For the text-containing cell, return its midpoint in (X, Y) coordinate format. 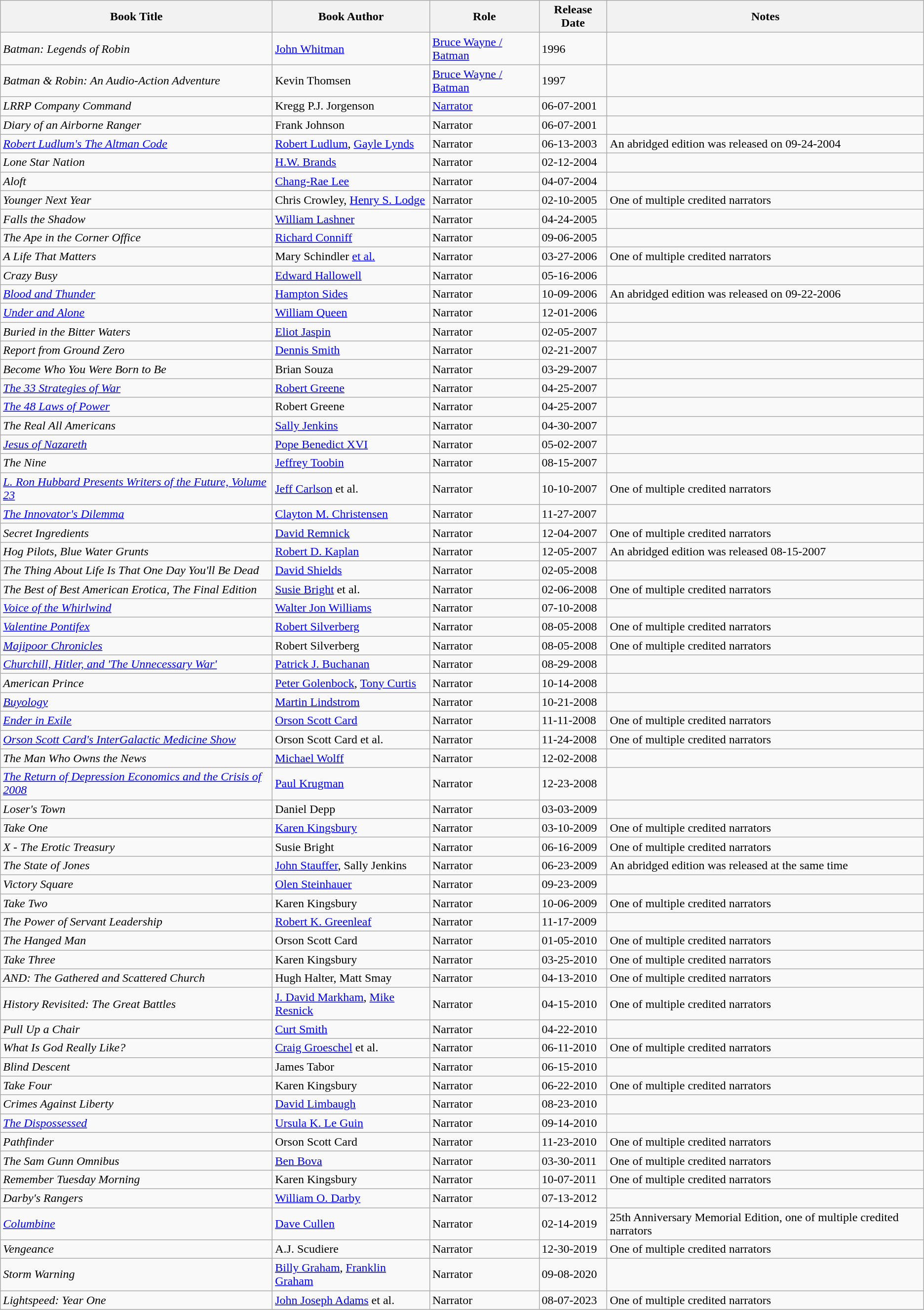
The 33 Strategies of War (136, 388)
25th Anniversary Memorial Edition, one of multiple credited narrators (765, 1223)
1996 (573, 48)
Majipoor Chronicles (136, 646)
11-27-2007 (573, 514)
An abridged edition was released on 09-24-2004 (765, 144)
Kevin Thomsen (351, 81)
08-23-2010 (573, 1104)
Crazy Busy (136, 275)
Take Three (136, 960)
09-08-2020 (573, 1274)
12-05-2007 (573, 551)
08-07-2023 (573, 1300)
Orson Scott Card's InterGalactic Medicine Show (136, 739)
Susie Bright (351, 847)
02-21-2007 (573, 350)
LRRP Company Command (136, 106)
History Revisited: The Great Battles (136, 1004)
Churchill, Hitler, and 'The Unnecessary War' (136, 664)
09-06-2005 (573, 237)
The Thing About Life Is That One Day You'll Be Dead (136, 570)
Frank Johnson (351, 125)
01-05-2010 (573, 941)
Robert Ludlum's The Altman Code (136, 144)
Sally Jenkins (351, 425)
Victory Square (136, 884)
William O. Darby (351, 1198)
Notes (765, 17)
03-03-2009 (573, 809)
10-10-2007 (573, 489)
The Dispossessed (136, 1123)
Diary of an Airborne Ranger (136, 125)
03-29-2007 (573, 369)
08-15-2007 (573, 463)
An abridged edition was released on 09-22-2006 (765, 294)
Vengeance (136, 1249)
05-16-2006 (573, 275)
Remember Tuesday Morning (136, 1179)
Pope Benedict XVI (351, 444)
10-09-2006 (573, 294)
A.J. Scudiere (351, 1249)
Robert K. Greenleaf (351, 922)
A Life That Matters (136, 256)
Blood and Thunder (136, 294)
Book Title (136, 17)
Release Date (573, 17)
02-06-2008 (573, 589)
H.W. Brands (351, 162)
04-30-2007 (573, 425)
What Is God Really Like? (136, 1048)
Batman & Robin: An Audio-Action Adventure (136, 81)
James Tabor (351, 1067)
Peter Golenbock, Tony Curtis (351, 683)
Daniel Depp (351, 809)
The Innovator's Dilemma (136, 514)
Jesus of Nazareth (136, 444)
Michael Wolff (351, 758)
The Sam Gunn Omnibus (136, 1160)
09-23-2009 (573, 884)
11-23-2010 (573, 1142)
Jeffrey Toobin (351, 463)
Clayton M. Christensen (351, 514)
04-13-2010 (573, 978)
Storm Warning (136, 1274)
John Joseph Adams et al. (351, 1300)
03-30-2011 (573, 1160)
02-10-2005 (573, 200)
Book Author (351, 17)
03-10-2009 (573, 828)
10-14-2008 (573, 683)
Younger Next Year (136, 200)
L. Ron Hubbard Presents Writers of the Future, Volume 23 (136, 489)
Ursula K. Le Guin (351, 1123)
Become Who You Were Born to Be (136, 369)
Dave Cullen (351, 1223)
11-17-2009 (573, 922)
Blind Descent (136, 1067)
The Ape in the Corner Office (136, 237)
William Queen (351, 313)
David Limbaugh (351, 1104)
The Power of Servant Leadership (136, 922)
David Shields (351, 570)
07-10-2008 (573, 608)
Hog Pilots, Blue Water Grunts (136, 551)
11-24-2008 (573, 739)
Jeff Carlson et al. (351, 489)
Lightspeed: Year One (136, 1300)
Curt Smith (351, 1029)
Hampton Sides (351, 294)
11-11-2008 (573, 721)
Dennis Smith (351, 350)
Under and Alone (136, 313)
03-25-2010 (573, 960)
Walter Jon Williams (351, 608)
Voice of the Whirlwind (136, 608)
Valentine Pontifex (136, 627)
The Return of Depression Economics and the Crisis of 2008 (136, 784)
Edward Hallowell (351, 275)
Falls the Shadow (136, 219)
David Remnick (351, 533)
J. David Markham, Mike Resnick (351, 1004)
Buyology (136, 702)
Lone Star Nation (136, 162)
12-02-2008 (573, 758)
Crimes Against Liberty (136, 1104)
Batman: Legends of Robin (136, 48)
07-13-2012 (573, 1198)
12-30-2019 (573, 1249)
Ben Bova (351, 1160)
The Hanged Man (136, 941)
William Lashner (351, 219)
04-07-2004 (573, 181)
04-22-2010 (573, 1029)
Billy Graham, Franklin Graham (351, 1274)
02-05-2008 (573, 570)
Pathfinder (136, 1142)
Darby's Rangers (136, 1198)
06-13-2003 (573, 144)
06-23-2009 (573, 865)
John Whitman (351, 48)
Paul Krugman (351, 784)
Ender in Exile (136, 721)
The Man Who Owns the News (136, 758)
Secret Ingredients (136, 533)
Take One (136, 828)
Role (484, 17)
Eliot Jaspin (351, 332)
Patrick J. Buchanan (351, 664)
12-23-2008 (573, 784)
Craig Groeschel et al. (351, 1048)
10-21-2008 (573, 702)
Kregg P.J. Jorgenson (351, 106)
American Prince (136, 683)
Richard Conniff (351, 237)
10-06-2009 (573, 903)
The State of Jones (136, 865)
08-29-2008 (573, 664)
05-02-2007 (573, 444)
Olen Steinhauer (351, 884)
Robert Ludlum, Gayle Lynds (351, 144)
03-27-2006 (573, 256)
02-05-2007 (573, 332)
06-15-2010 (573, 1067)
12-04-2007 (573, 533)
Mary Schindler et al. (351, 256)
1997 (573, 81)
Buried in the Bitter Waters (136, 332)
06-22-2010 (573, 1085)
The 48 Laws of Power (136, 407)
Chris Crowley, Henry S. Lodge (351, 200)
An abridged edition was released at the same time (765, 865)
Take Two (136, 903)
Aloft (136, 181)
Robert D. Kaplan (351, 551)
AND: The Gathered and Scattered Church (136, 978)
Take Four (136, 1085)
X - The Erotic Treasury (136, 847)
12-01-2006 (573, 313)
Martin Lindstrom (351, 702)
02-14-2019 (573, 1223)
Susie Bright et al. (351, 589)
04-24-2005 (573, 219)
Report from Ground Zero (136, 350)
06-16-2009 (573, 847)
04-15-2010 (573, 1004)
The Best of Best American Erotica, The Final Edition (136, 589)
Chang-Rae Lee (351, 181)
06-11-2010 (573, 1048)
Hugh Halter, Matt Smay (351, 978)
The Real All Americans (136, 425)
An abridged edition was released 08-15-2007 (765, 551)
02-12-2004 (573, 162)
09-14-2010 (573, 1123)
Orson Scott Card et al. (351, 739)
The Nine (136, 463)
Columbine (136, 1223)
John Stauffer, Sally Jenkins (351, 865)
Brian Souza (351, 369)
Pull Up a Chair (136, 1029)
10-07-2011 (573, 1179)
Loser's Town (136, 809)
